Locate the cell with the specified text and output its (X, Y) center coordinate. 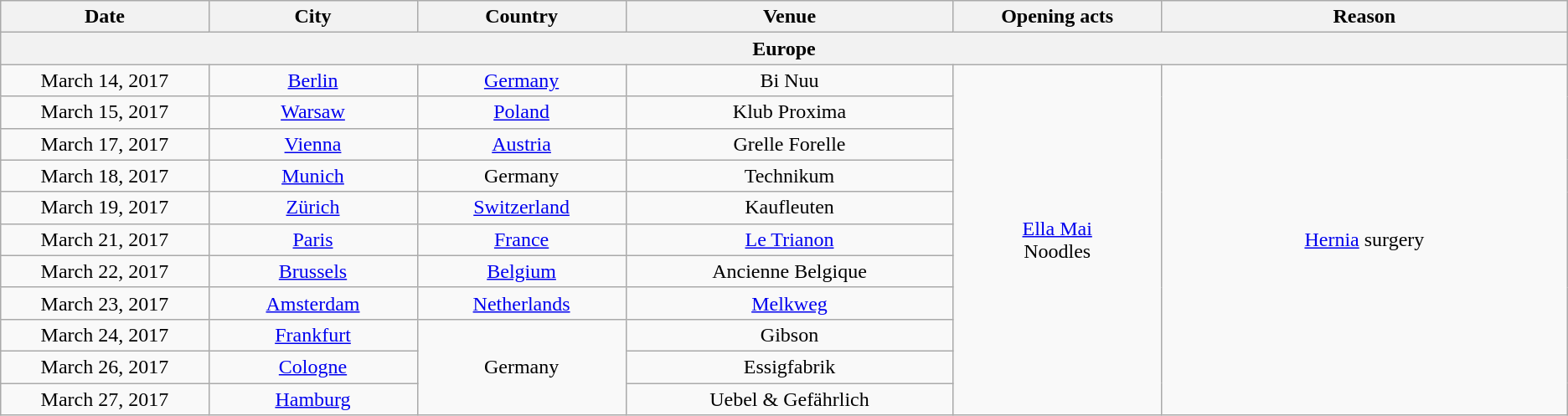
Gibson (789, 335)
Grelle Forelle (789, 144)
France (521, 239)
March 26, 2017 (105, 367)
Brussels (313, 271)
Netherlands (521, 303)
Opening acts (1057, 17)
March 14, 2017 (105, 80)
Frankfurt (313, 335)
March 17, 2017 (105, 144)
Hamburg (313, 399)
Europe (784, 49)
Poland (521, 112)
March 23, 2017 (105, 303)
Bi Nuu (789, 80)
March 21, 2017 (105, 239)
Amsterdam (313, 303)
Le Trianon (789, 239)
Paris (313, 239)
Warsaw (313, 112)
Technikum (789, 176)
Melkweg (789, 303)
March 27, 2017 (105, 399)
Reason (1364, 17)
March 22, 2017 (105, 271)
Belgium (521, 271)
Austria (521, 144)
March 15, 2017 (105, 112)
March 18, 2017 (105, 176)
City (313, 17)
Venue (789, 17)
Klub Proxima (789, 112)
Zürich (313, 208)
Ella MaiNoodles (1057, 239)
Essigfabrik (789, 367)
Country (521, 17)
Berlin (313, 80)
Munich (313, 176)
Ancienne Belgique (789, 271)
Cologne (313, 367)
Kaufleuten (789, 208)
Switzerland (521, 208)
Hernia surgery (1364, 239)
March 24, 2017 (105, 335)
March 19, 2017 (105, 208)
Date (105, 17)
Uebel & Gefährlich (789, 399)
Vienna (313, 144)
